Identify which cell holds the provided text, then report its (x, y) central coordinate. 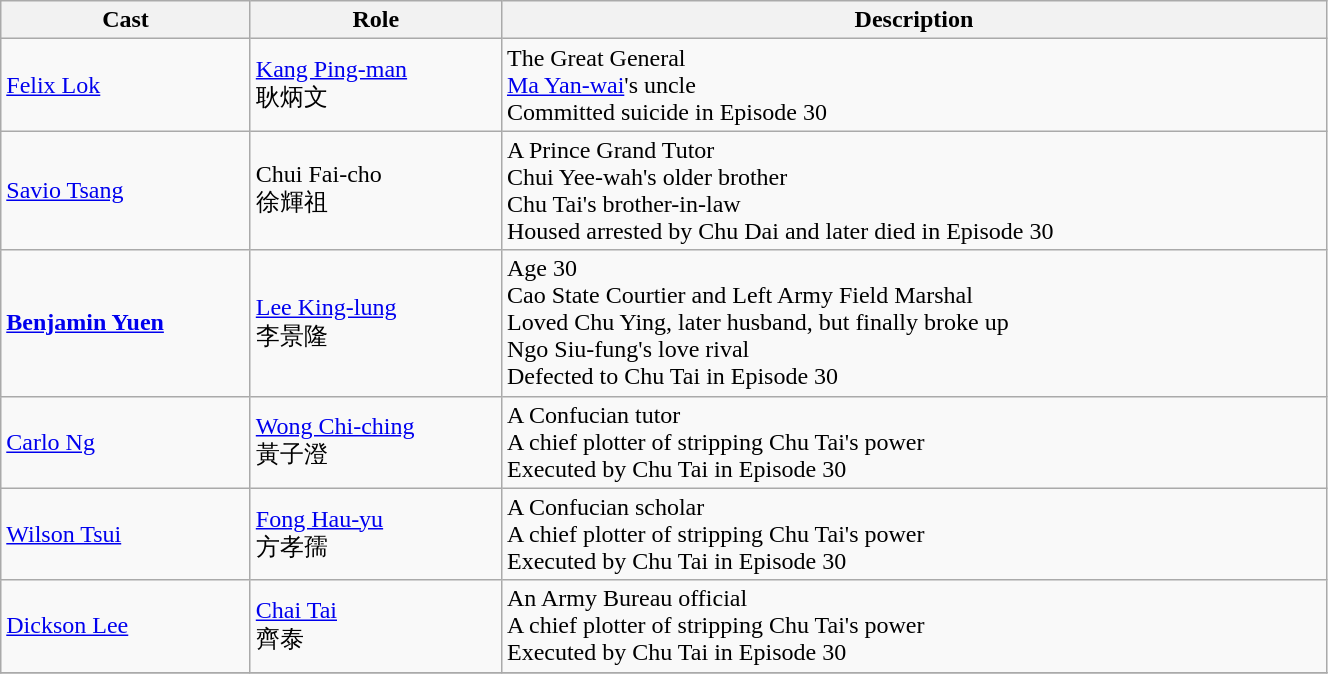
A Confucian scholarA chief plotter of stripping Chu Tai's powerExecuted by Chu Tai in Episode 30 (914, 534)
Dickson Lee (126, 626)
Fong Hau-yu方孝孺 (376, 534)
Felix Lok (126, 85)
Lee King-lung李景隆 (376, 323)
Benjamin Yuen (126, 323)
Description (914, 20)
Wong Chi-ching黃子澄 (376, 442)
Chui Fai-cho徐輝祖 (376, 190)
The Great GeneralMa Yan-wai's uncleCommitted suicide in Episode 30 (914, 85)
Savio Tsang (126, 190)
Cast (126, 20)
An Army Bureau officialA chief plotter of stripping Chu Tai's powerExecuted by Chu Tai in Episode 30 (914, 626)
Wilson Tsui (126, 534)
Carlo Ng (126, 442)
Role (376, 20)
A Prince Grand TutorChui Yee-wah's older brotherChu Tai's brother-in-lawHoused arrested by Chu Dai and later died in Episode 30 (914, 190)
Chai Tai齊泰 (376, 626)
A Confucian tutorA chief plotter of stripping Chu Tai's powerExecuted by Chu Tai in Episode 30 (914, 442)
Kang Ping-man耿炳文 (376, 85)
